Capture the cell that displays the provided text and extract its (X, Y) central coordinate. 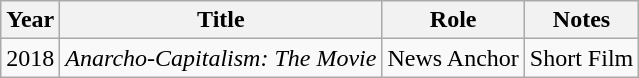
Title (221, 20)
Short Film (581, 58)
News Anchor (453, 58)
Year (30, 20)
Anarcho-Capitalism: The Movie (221, 58)
2018 (30, 58)
Role (453, 20)
Notes (581, 20)
